Output the [X, Y] coordinate of the center of the cell containing the given text.  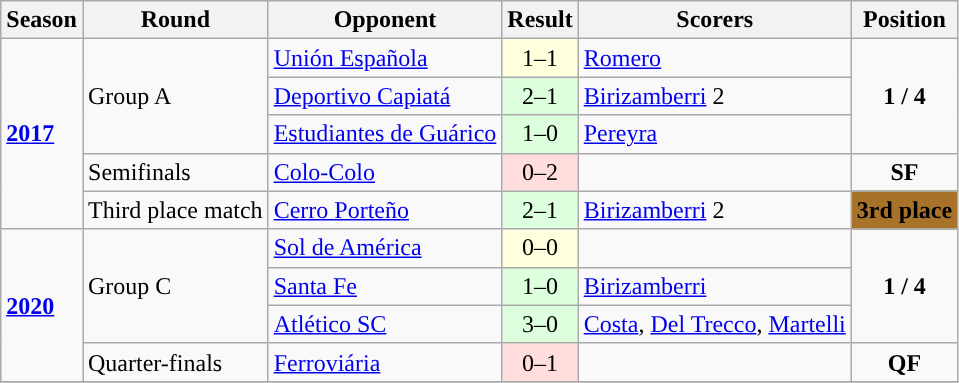
SF [904, 172]
Unión Española [385, 58]
Semifinals [175, 172]
3rd place [904, 210]
2020 [42, 305]
Sol de América [385, 248]
Result [540, 20]
3–0 [540, 324]
2017 [42, 134]
Santa Fe [385, 286]
Opponent [385, 20]
QF [904, 362]
1–1 [540, 58]
0–0 [540, 248]
Scorers [714, 20]
Season [42, 20]
Deportivo Capiatá [385, 96]
Birizamberri [714, 286]
Estudiantes de Guárico [385, 134]
Round [175, 20]
0–2 [540, 172]
Third place match [175, 210]
Costa, Del Trecco, Martelli [714, 324]
Group A [175, 96]
Ferroviária [385, 362]
0–1 [540, 362]
Quarter-finals [175, 362]
Atlético SC [385, 324]
Group C [175, 286]
Colo-Colo [385, 172]
Pereyra [714, 134]
Romero [714, 58]
Position [904, 20]
Cerro Porteño [385, 210]
